For the text-containing cell, return its midpoint in [x, y] coordinate format. 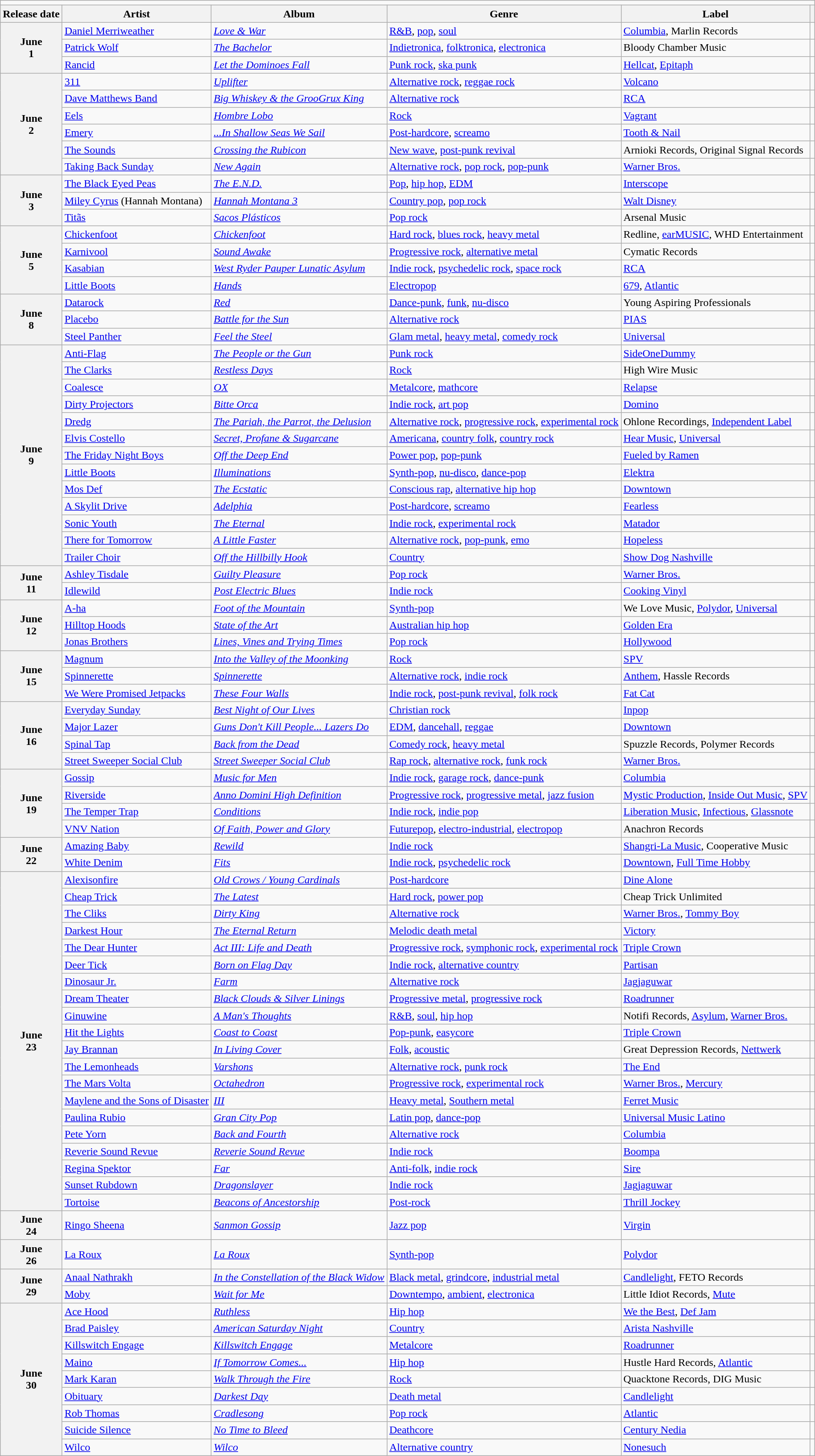
We the Best, Def Jam [716, 1311]
New Again [299, 166]
Indie rock, psychedelic rock, space rock [504, 269]
R&B, soul, hip hop [504, 1016]
Relapse [716, 387]
Quacktone Records, DIG Music [716, 1379]
West Ryder Pauper Lunatic Asylum [299, 269]
A Skylit Drive [137, 506]
Steel Panther [137, 336]
Gossip [137, 778]
Cradlesong [299, 1413]
There for Tomorrow [137, 540]
Atlantic [716, 1413]
Thrill Jockey [716, 1202]
Maino [137, 1362]
Ringo Sheena [137, 1225]
Red [299, 302]
Great Depression Records, Nettwerk [716, 1050]
Dance-punk, funk, nu-disco [504, 302]
Downtown, Full Time Hobby [716, 863]
Mos Def [137, 489]
Guns Don't Kill People... Lazers Do [299, 727]
Idlewild [137, 591]
Shangri-La Music, Cooperative Music [716, 846]
Album [299, 14]
Varshons [299, 1067]
Hellcat, Epitaph [716, 65]
Dream Theater [137, 998]
Indie rock, indie pop [504, 812]
Fat Cat [716, 693]
June30 [31, 1379]
Music for Men [299, 778]
Vagrant [716, 116]
Hard rock, blues rock, heavy metal [504, 235]
...In Shallow Seas We Sail [299, 132]
Born on Flag Day [299, 964]
Paulina Rubio [137, 1117]
The Eternal Return [299, 931]
Everyday Sunday [137, 710]
Riverside [137, 795]
Redline, earMUSIC, WHD Entertainment [716, 235]
Indie rock, art pop [504, 404]
The Eternal [299, 523]
Darkest Day [299, 1396]
Ginuwine [137, 1016]
The Friday Night Boys [137, 455]
Punk rock [504, 353]
Eels [137, 116]
In the Constellation of the Black Widow [299, 1277]
Spuzzle Records, Polymer Records [716, 744]
Off the Hillbilly Hook [299, 557]
Of Faith, Power and Glory [299, 829]
High Wire Music [716, 370]
A Little Faster [299, 540]
Crossing the Rubicon [299, 149]
Progressive rock, progressive metal, jazz fusion [504, 795]
Label [716, 14]
Golden Era [716, 625]
These Four Walls [299, 693]
Alternative rock, pop-punk, emo [504, 540]
Electropop [504, 285]
Notifi Records, Asylum, Warner Bros. [716, 1016]
Indie rock, garage rock, dance-punk [504, 778]
Heavy metal, Southern metal [504, 1100]
Ashley Tisdale [137, 574]
Guilty Pleasure [299, 574]
June9 [31, 455]
Off the Deep End [299, 455]
Australian hip hop [504, 625]
Cooking Vinyl [716, 591]
Ferret Music [716, 1100]
Tooth & Nail [716, 132]
Trailer Choir [137, 557]
Magnum [137, 659]
Alternative rock, reggae rock [504, 82]
Placebo [137, 319]
Candlelight [716, 1396]
Post-hardcore [504, 880]
311 [137, 82]
Indie rock, alternative country [504, 964]
Indie rock, experimental rock [504, 523]
Rap rock, alternative rock, funk rock [504, 761]
Fearless [716, 506]
Hit the Lights [137, 1033]
June12 [31, 625]
Power pop, pop-punk [504, 455]
Christian rock [504, 710]
Hannah Montana 3 [299, 200]
Feel the Steel [299, 336]
No Time to Bleed [299, 1430]
Matador [716, 523]
Show Dog Nashville [716, 557]
Love & War [299, 31]
Ruthless [299, 1311]
Dinosaur Jr. [137, 981]
June11 [31, 583]
Walk Through the Fire [299, 1379]
Back and Fourth [299, 1134]
Dirty Projectors [137, 404]
In Living Cover [299, 1050]
Inpop [716, 710]
Progressive metal, progressive rock [504, 998]
Arsenal Music [716, 218]
Hopeless [716, 540]
Dredg [137, 421]
If Tomorrow Comes... [299, 1362]
Release date [31, 14]
Interscope [716, 183]
Into the Valley of the Moonking [299, 659]
Fits [299, 863]
Pete Yorn [137, 1134]
Universal Music Latino [716, 1117]
The People or the Gun [299, 353]
Folk, acoustic [504, 1050]
Black metal, grindcore, industrial metal [504, 1277]
Best Night of Our Lives [299, 710]
PIAS [716, 319]
Partisan [716, 964]
The Clarks [137, 370]
Datarock [137, 302]
Daniel Merriweather [137, 31]
Miley Cyrus (Hannah Montana) [137, 200]
Hands [299, 285]
Anti-Flag [137, 353]
Elektra [716, 472]
The Dear Hunter [137, 947]
Jonas Brothers [137, 642]
Amazing Baby [137, 846]
June19 [31, 803]
Emery [137, 132]
Liberation Music, Infectious, Glassnote [716, 812]
Virgin [716, 1225]
The Temper Trap [137, 812]
Hear Music, Universal [716, 438]
Columbia, Marlin Records [716, 31]
EDM, dancehall, reggae [504, 727]
June1 [31, 48]
Death metal [504, 1396]
Boompa [716, 1151]
Hombre Lobo [299, 116]
Patrick Wolf [137, 48]
Post Electric Blues [299, 591]
White Denim [137, 863]
Conditions [299, 812]
Let the Dominoes Fall [299, 65]
Rewild [299, 846]
Walt Disney [716, 200]
Black Clouds & Silver Linings [299, 998]
Candlelight, FETO Records [716, 1277]
Beacons of Ancestorship [299, 1202]
Metalcore [504, 1345]
Alternative rock, indie rock [504, 676]
State of the Art [299, 625]
Warner Bros., Mercury [716, 1084]
Arnioki Records, Original Signal Records [716, 149]
Kasabian [137, 269]
Maylene and the Sons of Disaster [137, 1100]
Ohlone Recordings, Independent Label [716, 421]
Mark Karan [137, 1379]
Darkest Hour [137, 931]
Fueled by Ramen [716, 455]
June29 [31, 1286]
Young Aspiring Professionals [716, 302]
Comedy rock, heavy metal [504, 744]
Taking Back Sunday [137, 166]
Dave Matthews Band [137, 99]
Polydor [716, 1254]
Alternative rock, pop rock, pop-punk [504, 166]
Lines, Vines and Trying Times [299, 642]
Dine Alone [716, 880]
Old Crows / Young Cardinals [299, 880]
Adelphia [299, 506]
June2 [31, 124]
Ace Hood [137, 1311]
The Latest [299, 897]
Synth-pop, nu-disco, dance-pop [504, 472]
Sound Awake [299, 252]
Anti-folk, indie rock [504, 1168]
Rob Thomas [137, 1413]
Post-rock [504, 1202]
Deer Tick [137, 964]
Indie rock, psychedelic rock [504, 863]
Alexisonfire [137, 880]
Indie rock, post-punk revival, folk rock [504, 693]
June16 [31, 735]
VNV Nation [137, 829]
We Were Promised Jetpacks [137, 693]
Dirty King [299, 914]
Anno Domini High Definition [299, 795]
Progressive rock, experimental rock [504, 1084]
Rancid [137, 65]
Cymatic Records [716, 252]
Latin pop, dance-pop [504, 1117]
Country pop, pop rock [504, 200]
Bitte Orca [299, 404]
Sire [716, 1168]
Hard rock, power pop [504, 897]
Anaal Nathrakh [137, 1277]
OX [299, 387]
American Saturday Night [299, 1328]
The Pariah, the Parrot, the Delusion [299, 421]
Mystic Production, Inside Out Music, SPV [716, 795]
Regina Spektor [137, 1168]
Secret, Profane & Sugarcane [299, 438]
Americana, country folk, country rock [504, 438]
June24 [31, 1225]
Metalcore, mathcore [504, 387]
Domino [716, 404]
Alternative rock, punk rock [504, 1067]
Volcano [716, 82]
Gran City Pop [299, 1117]
The End [716, 1067]
Sacos Plásticos [299, 218]
Sonic Youth [137, 523]
Alternative rock, progressive rock, experimental rock [504, 421]
New wave, post-punk revival [504, 149]
Nonesuch [716, 1447]
Universal [716, 336]
Indietronica, folktronica, electronica [504, 48]
Cheap Trick [137, 897]
Major Lazer [137, 727]
R&B, pop, soul [504, 31]
The Sounds [137, 149]
Arista Nashville [716, 1328]
Uplifter [299, 82]
Hollywood [716, 642]
SideOneDummy [716, 353]
June8 [31, 319]
Wait for Me [299, 1294]
Elvis Costello [137, 438]
Progressive rock, symphonic rock, experimental rock [504, 947]
June5 [31, 260]
Foot of the Mountain [299, 608]
Little Idiot Records, Mute [716, 1294]
Act III: Life and Death [299, 947]
Artist [137, 14]
Futurepop, electro-industrial, electropop [504, 829]
June26 [31, 1254]
The Lemonheads [137, 1067]
Downtempo, ambient, electronica [504, 1294]
The Black Eyed Peas [137, 183]
Obituary [137, 1396]
June22 [31, 854]
SPV [716, 659]
Moby [137, 1294]
June23 [31, 1041]
Restless Days [299, 370]
Progressive rock, alternative metal [504, 252]
Dragonslayer [299, 1185]
Jazz pop [504, 1225]
The Bachelor [299, 48]
We Love Music, Polydor, Universal [716, 608]
Melodic death metal [504, 931]
Spinal Tap [137, 744]
Coalesce [137, 387]
Genre [504, 14]
Far [299, 1168]
The Ecstatic [299, 489]
The Mars Volta [137, 1084]
Alternative country [504, 1447]
A Man's Thoughts [299, 1016]
Glam metal, heavy metal, comedy rock [504, 336]
Back from the Dead [299, 744]
Victory [716, 931]
Deathcore [504, 1430]
Conscious rap, alternative hip hop [504, 489]
Cheap Trick Unlimited [716, 897]
Farm [299, 981]
Bloody Chamber Music [716, 48]
Battle for the Sun [299, 319]
III [299, 1100]
Sunset Rubdown [137, 1185]
Pop, hip hop, EDM [504, 183]
Tortoise [137, 1202]
Punk rock, ska punk [504, 65]
Big Whiskey & the GrooGrux King [299, 99]
June3 [31, 200]
Titãs [137, 218]
Hustle Hard Records, Atlantic [716, 1362]
Pop-punk, easycore [504, 1033]
Anachron Records [716, 829]
679, Atlantic [716, 285]
Hilltop Hoods [137, 625]
Brad Paisley [137, 1328]
Century Nedia [716, 1430]
A-ha [137, 608]
Suicide Silence [137, 1430]
Anthem, Hassle Records [716, 676]
The Cliks [137, 914]
June15 [31, 676]
Sanmon Gossip [299, 1225]
Octahedron [299, 1084]
Karnivool [137, 252]
Illuminations [299, 472]
Coast to Coast [299, 1033]
The E.N.D. [299, 183]
Jay Brannan [137, 1050]
Warner Bros., Tommy Boy [716, 914]
